For the text-containing cell, return its midpoint in [X, Y] coordinate format. 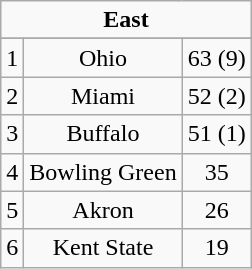
2 [12, 96]
52 (2) [216, 96]
3 [12, 134]
63 (9) [216, 58]
51 (1) [216, 134]
26 [216, 210]
5 [12, 210]
East [126, 20]
Bowling Green [103, 172]
Kent State [103, 248]
19 [216, 248]
6 [12, 248]
Miami [103, 96]
4 [12, 172]
1 [12, 58]
Ohio [103, 58]
35 [216, 172]
Buffalo [103, 134]
Akron [103, 210]
